Return (x, y) of the center of cell containing provided text 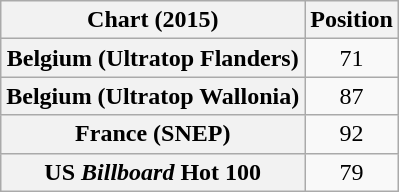
87 (352, 96)
Belgium (Ultratop Wallonia) (153, 96)
79 (352, 172)
France (SNEP) (153, 134)
Chart (2015) (153, 20)
Belgium (Ultratop Flanders) (153, 58)
92 (352, 134)
71 (352, 58)
US Billboard Hot 100 (153, 172)
Position (352, 20)
